Pinpoint the cell where the given text exists, returning its (x, y) midpoint coordinate. 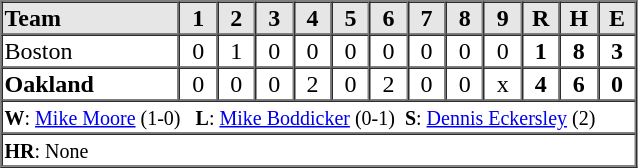
R (541, 18)
Oakland (91, 84)
5 (350, 18)
H (579, 18)
HR: None (319, 150)
Boston (91, 50)
7 (427, 18)
9 (503, 18)
Team (91, 18)
E (617, 18)
x (503, 84)
W: Mike Moore (1-0) L: Mike Boddicker (0-1) S: Dennis Eckersley (2) (319, 116)
